Provide the [X, Y] coordinate of the cell's center where the given text is located.  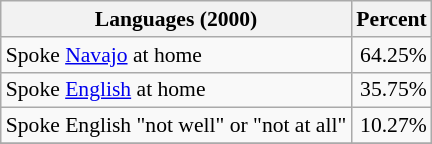
Languages (2000) [176, 19]
64.25% [391, 55]
Percent [391, 19]
Spoke English "not well" or "not at all" [176, 126]
Spoke English at home [176, 90]
Spoke Navajo at home [176, 55]
35.75% [391, 90]
10.27% [391, 126]
